Pinpoint the cell where the given text exists, returning its (X, Y) midpoint coordinate. 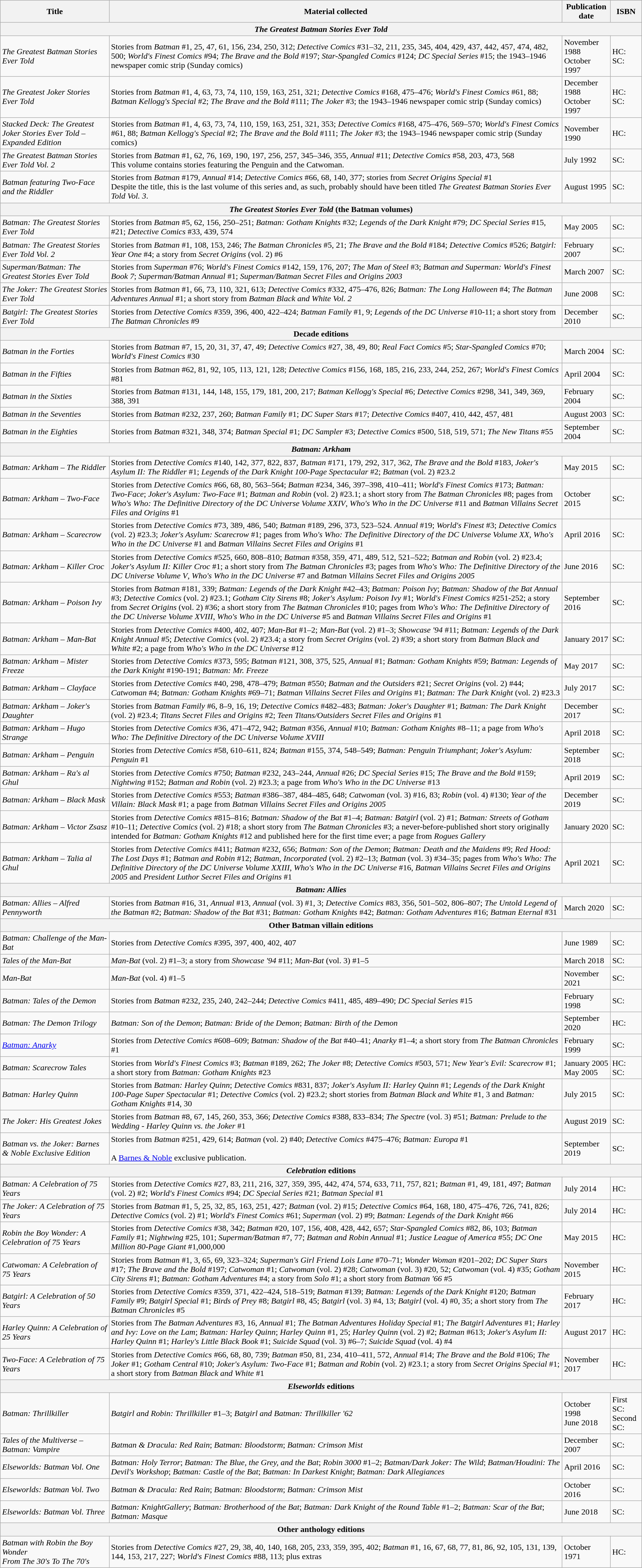
Stories from Detective Comics #395, 397, 400, 402, 407 (335, 943)
Superman/Batman: The Greatest Stories Ever Told (55, 272)
November 2015 (586, 1269)
Stories from Batman #232, 235, 240, 242–244; Detective Comics #411, 485, 489–490; DC Special Series #15 (335, 1000)
November 1990 (586, 133)
September 2018 (586, 755)
December 2017 (586, 710)
Batman: Scarecrow Tales (55, 1068)
Stories from Detective Comics #608–609; Batman: Shadow of the Bat #40–41; Anarky #1–4; a short story from The Batman Chronicles #1 (335, 1045)
Stories from Batman #321, 348, 374; Batman Special #1; DC Sampler #3; Detective Comics #500, 518, 519, 571; The New Titans #55 (335, 432)
Batman: Arkham – Killer Croc (55, 566)
Batman: Thrillkiller (55, 1413)
Celebration editions (321, 1171)
November 2021 (586, 978)
May 2017 (586, 665)
Batman: Anarky (55, 1045)
March 2004 (586, 352)
February 2017 (586, 1301)
Batman: The Greatest Stories Ever Told (55, 227)
June 2016 (586, 566)
Batman: Arkham – Man-Bat (55, 639)
Batman: Harley Quinn (55, 1095)
Batman: Arkham – Mister Freeze (55, 665)
Stories from Batman #232, 237, 260; Batman Family #1; DC Super Stars #17; Detective Comics #407, 410, 442, 457, 481 (335, 414)
Batman: Allies – Alfred Pennyworth (55, 908)
July 2017 (586, 688)
Decade editions (321, 334)
Stories from Batman #251, 429, 614; Batman (vol. 2) #40; Detective Comics #475–476; Batman: Europa #1A Barnes & Noble exclusive publication. (335, 1148)
Batman: Arkham – Two-Face (55, 499)
Batgirl: A Celebration of 50 Years (55, 1301)
Two-Face: A Celebration of 75 Years (55, 1364)
July 1992 (586, 160)
Batman: Tales of the Demon (55, 1000)
Batman: Arkham – Clayface (55, 688)
Batman vs. the Joker: Barnes & Noble Exclusive Edition (55, 1148)
March 2020 (586, 908)
Batman: Arkham – The Riddler (55, 467)
September 2019 (586, 1148)
Batman: KnightGallery; Batman: Brotherhood of the Bat; Batman: Dark Knight of the Round Table #1–2; Batman: Scar of the Bat; Batman: Masque (335, 1512)
The Greatest Stories Ever Told (the Batman volumes) (321, 209)
Batman: Arkham – Ra's al Ghul (55, 777)
Other anthology editions (321, 1530)
Catwoman: A Celebration of 75 Years (55, 1269)
November 2017 (586, 1364)
July 2015 (586, 1095)
ISBN (626, 12)
Batgirl: The Greatest Stories Ever Told (55, 316)
March 2007 (586, 272)
September 2016 (586, 602)
The Joker: The Greatest Stories Ever Told (55, 294)
Batman with Robin the Boy WonderFrom The 30's To The 70's (55, 1552)
April 2021 (586, 863)
Batman in the Sixties (55, 397)
Stories from Batman #62, 81, 92, 105, 113, 121, 128; Detective Comics #156, 168, 185, 216, 233, 244, 252, 267; World's Finest Comics #81 (335, 374)
February 1998 (586, 1000)
August 2003 (586, 414)
Batman in the Seventies (55, 414)
January 2005May 2005 (586, 1068)
Batman: Arkham – Talia al Ghul (55, 863)
December 1988October 1997 (586, 97)
Tales of the Multiverse – Batman: Vampire (55, 1445)
December 2007 (586, 1445)
October 1998June 2018 (586, 1413)
February 1999 (586, 1045)
Man-Bat (vol. 4) #1–5 (335, 978)
November 1988October 1997 (586, 56)
Robin the Boy Wonder: A Celebration of 75 Years (55, 1238)
September 2020 (586, 1023)
December 2010 (586, 316)
August 2019 (586, 1122)
Elseworlds editions (321, 1386)
Stories from Batman #131, 144, 148, 155, 179, 181, 200, 217; Batman Kellogg's Special #6; Detective Comics #298, 341, 349, 369, 388, 391 (335, 397)
Batman in the Forties (55, 352)
February 2007 (586, 249)
October 2016 (586, 1489)
The Joker: A Celebration of 75 Years (55, 1211)
Batman: The Greatest Stories Ever Told Vol. 2 (55, 249)
August 1995 (586, 187)
May 2005 (586, 227)
Batman: A Celebration of 75 Years (55, 1188)
Stacked Deck: The Greatest Joker Stories Ever Told – Expanded Edition (55, 133)
August 2017 (586, 1332)
Man-Bat (55, 978)
Batman: Allies (321, 890)
Batman: Son of the Demon; Batman: Bride of the Demon; Batman: Birth of the Demon (335, 1023)
Batman in the Eighties (55, 432)
Elseworlds: Batman Vol. Two (55, 1489)
Batman: Arkham – Black Mask (55, 800)
January 2017 (586, 639)
Batman: The Demon Trilogy (55, 1023)
The Joker: His Greatest Jokes (55, 1122)
Tales of the Man-Bat (55, 960)
April 2004 (586, 374)
February 2004 (586, 397)
June 2008 (586, 294)
April 2018 (586, 733)
Batman: Arkham – Joker's Daughter (55, 710)
January 2020 (586, 827)
Publication date (586, 12)
Batman: Arkham (321, 449)
October 2015 (586, 499)
Material collected (335, 12)
Batman: Arkham – Penguin (55, 755)
Stories from Detective Comics #58, 610–611, 824; Batman #155, 374, 548–549; Batman: Penguin Triumphant; Joker's Asylum: Penguin #1 (335, 755)
Man-Bat (vol. 2) #1–3; a story from Showcase '94 #11; Man-Bat (vol. 3) #1–5 (335, 960)
Batman: Arkham – Hugo Strange (55, 733)
Batman: Challenge of the Man-Bat (55, 943)
Batman: Arkham – Victor Zsasz (55, 827)
Batgirl and Robin: Thrillkiller #1–3; Batgirl and Batman: Thrillkiller '62 (335, 1413)
October 1971 (586, 1552)
First SC: Second SC: (626, 1413)
Batman: Arkham – Poison Ivy (55, 602)
The Greatest Batman Stories Ever Told Vol. 2 (55, 160)
Harley Quinn: A Celebration of 25 Years (55, 1332)
Other Batman villain editions (321, 925)
April 2019 (586, 777)
Elseworlds: Batman Vol. Three (55, 1512)
June 2018 (586, 1512)
September 2004 (586, 432)
June 1989 (586, 943)
The Greatest Joker Stories Ever Told (55, 97)
December 2019 (586, 800)
Batman featuring Two-Face and the Riddler (55, 187)
Title (55, 12)
Batman in the Fifties (55, 374)
Batman: Arkham – Scarecrow (55, 535)
March 2018 (586, 960)
Elseworlds: Batman Vol. One (55, 1467)
